Find where the given text appears and provide that cell's center as [X, Y] coordinate. 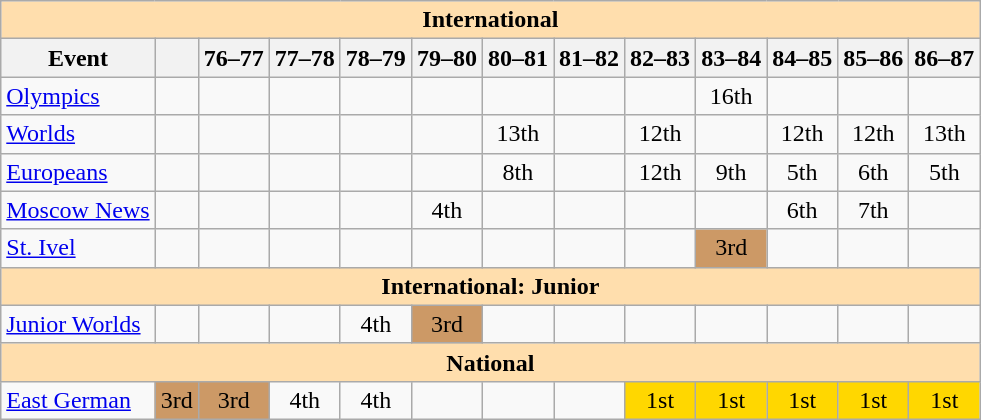
Worlds [78, 134]
Junior Worlds [78, 324]
80–81 [518, 58]
82–83 [660, 58]
84–85 [802, 58]
16th [732, 96]
77–78 [304, 58]
St. Ivel [78, 248]
76–77 [234, 58]
9th [732, 172]
International [490, 20]
7th [874, 210]
81–82 [590, 58]
National [490, 362]
East German [78, 400]
Event [78, 58]
86–87 [944, 58]
83–84 [732, 58]
Olympics [78, 96]
8th [518, 172]
Europeans [78, 172]
78–79 [376, 58]
International: Junior [490, 286]
Moscow News [78, 210]
85–86 [874, 58]
79–80 [446, 58]
